Locate the cell with the specified text and output its [X, Y] center coordinate. 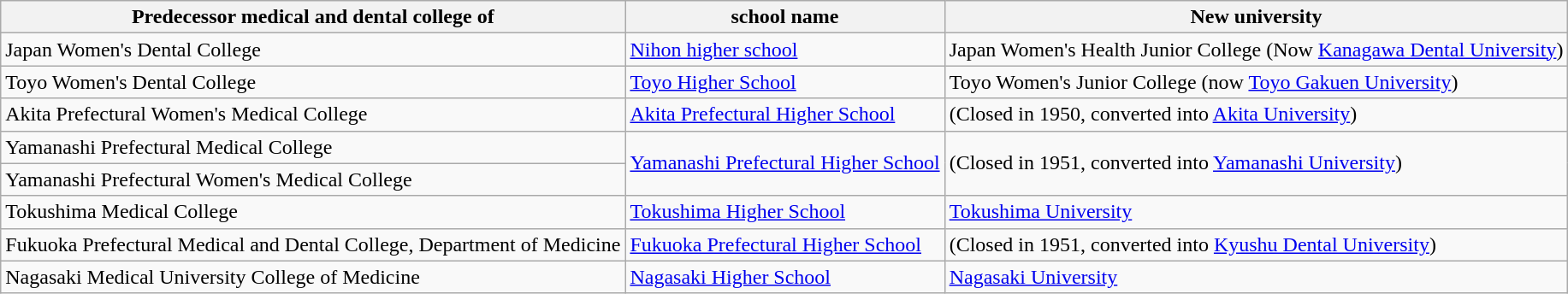
Tokushima Higher School [785, 212]
Yamanashi Prefectural Higher School [785, 163]
Fukuoka Prefectural Higher School [785, 244]
Nagasaki Medical University College of Medicine [313, 277]
(Closed in 1950, converted into Akita University) [1256, 115]
school name [785, 17]
Yamanashi Prefectural Medical College [313, 147]
Japan Women's Health Junior College (Now Kanagawa Dental University) [1256, 50]
Japan Women's Dental College [313, 50]
(Closed in 1951, converted into Kyushu Dental University) [1256, 244]
Nagasaki University [1256, 277]
Akita Prefectural Women's Medical College [313, 115]
(Closed in 1951, converted into Yamanashi University) [1256, 163]
Toyo Women's Junior College (now Toyo Gakuen University) [1256, 82]
Nihon higher school [785, 50]
Tokushima Medical College [313, 212]
Fukuoka Prefectural Medical and Dental College, Department of Medicine [313, 244]
New university [1256, 17]
Tokushima University [1256, 212]
Toyo Women's Dental College [313, 82]
Predecessor medical and dental college of [313, 17]
Nagasaki Higher School [785, 277]
Akita Prefectural Higher School [785, 115]
Yamanashi Prefectural Women's Medical College [313, 179]
Toyo Higher School [785, 82]
